From the cell containing the given text, extract its center point as (x, y) coordinate. 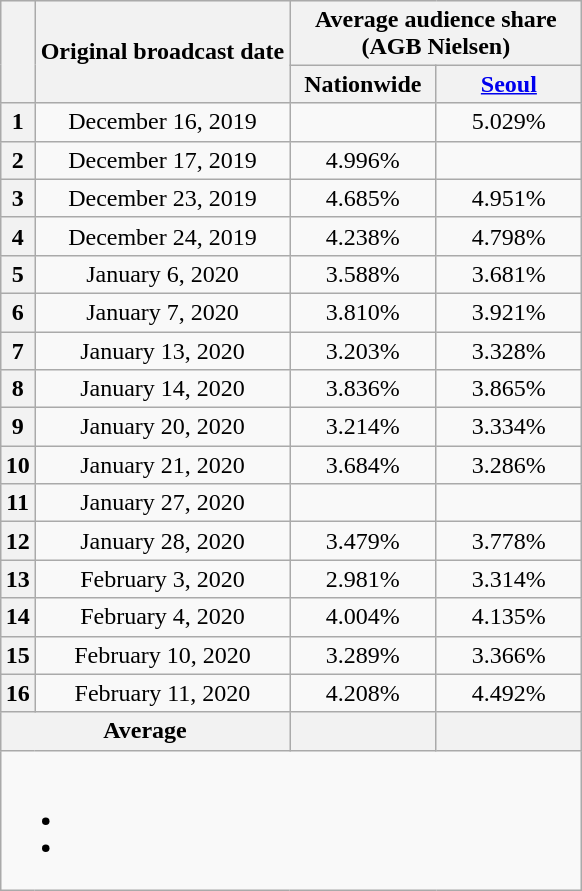
4.238% (363, 236)
Nationwide (363, 84)
February 4, 2020 (162, 617)
December 16, 2019 (162, 122)
2.981% (363, 579)
December 17, 2019 (162, 160)
January 14, 2020 (162, 389)
3.366% (509, 655)
4.004% (363, 617)
4 (18, 236)
3.334% (509, 427)
16 (18, 693)
January 27, 2020 (162, 503)
February 3, 2020 (162, 579)
December 23, 2019 (162, 198)
3.214% (363, 427)
4.951% (509, 198)
5 (18, 274)
Original broadcast date (162, 52)
3.314% (509, 579)
15 (18, 655)
11 (18, 503)
3.588% (363, 274)
3.778% (509, 541)
December 24, 2019 (162, 236)
9 (18, 427)
3.684% (363, 465)
8 (18, 389)
Average (145, 731)
12 (18, 541)
3.479% (363, 541)
1 (18, 122)
3 (18, 198)
6 (18, 312)
10 (18, 465)
3.328% (509, 351)
3.681% (509, 274)
2 (18, 160)
3.203% (363, 351)
7 (18, 351)
14 (18, 617)
3.286% (509, 465)
January 28, 2020 (162, 541)
3.921% (509, 312)
Average audience share(AGB Nielsen) (436, 32)
3.865% (509, 389)
January 21, 2020 (162, 465)
3.836% (363, 389)
Seoul (509, 84)
13 (18, 579)
January 13, 2020 (162, 351)
4.996% (363, 160)
January 20, 2020 (162, 427)
January 7, 2020 (162, 312)
4.135% (509, 617)
4.492% (509, 693)
February 11, 2020 (162, 693)
5.029% (509, 122)
February 10, 2020 (162, 655)
4.208% (363, 693)
January 6, 2020 (162, 274)
3.810% (363, 312)
3.289% (363, 655)
4.798% (509, 236)
4.685% (363, 198)
